Capture the cell that displays the provided text and extract its [x, y] central coordinate. 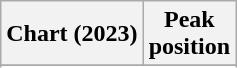
Peakposition [189, 34]
Chart (2023) [72, 34]
